Output the [x, y] coordinate of the center of the cell containing the given text.  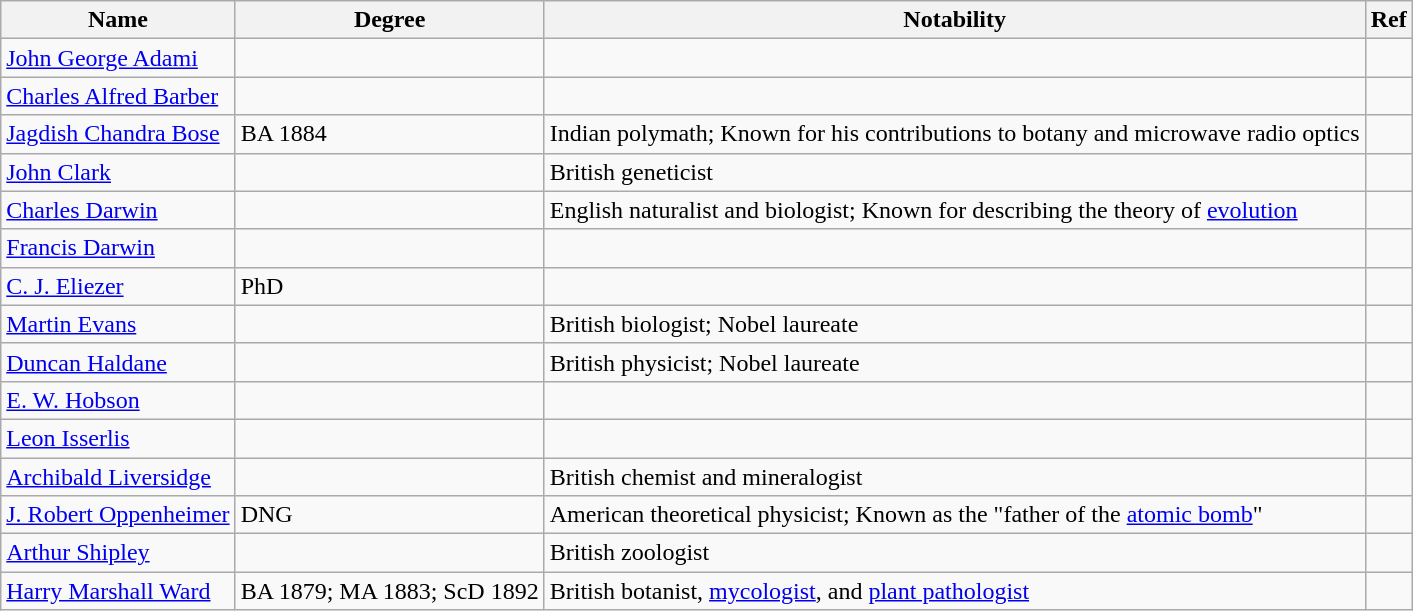
Martin Evans [118, 324]
Charles Darwin [118, 210]
John Clark [118, 172]
Charles Alfred Barber [118, 96]
Leon Isserlis [118, 438]
British geneticist [954, 172]
Arthur Shipley [118, 553]
Ref [1388, 20]
BA 1879; MA 1883; ScD 1892 [390, 591]
British physicist; Nobel laureate [954, 362]
Harry Marshall Ward [118, 591]
British botanist, mycologist, and plant pathologist [954, 591]
PhD [390, 286]
John George Adami [118, 58]
DNG [390, 515]
Name [118, 20]
Jagdish Chandra Bose [118, 134]
British biologist; Nobel laureate [954, 324]
Duncan Haldane [118, 362]
Indian polymath; Known for his contributions to botany and microwave radio optics [954, 134]
English naturalist and biologist; Known for describing the theory of evolution [954, 210]
C. J. Eliezer [118, 286]
Francis Darwin [118, 248]
British chemist and mineralogist [954, 477]
J. Robert Oppenheimer [118, 515]
American theoretical physicist; Known as the "father of the atomic bomb" [954, 515]
BA 1884 [390, 134]
Archibald Liversidge [118, 477]
Notability [954, 20]
British zoologist [954, 553]
E. W. Hobson [118, 400]
Degree [390, 20]
